Pinpoint the cell where the given text exists, returning its [X, Y] midpoint coordinate. 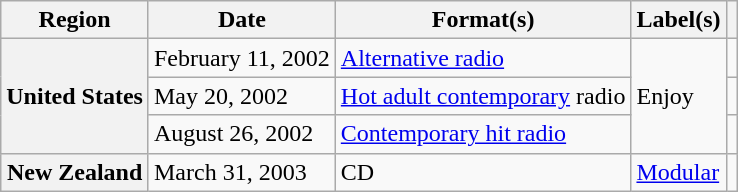
Date [242, 20]
CD [483, 172]
Contemporary hit radio [483, 134]
New Zealand [75, 172]
February 11, 2002 [242, 58]
May 20, 2002 [242, 96]
March 31, 2003 [242, 172]
Format(s) [483, 20]
Region [75, 20]
United States [75, 96]
Enjoy [678, 96]
August 26, 2002 [242, 134]
Hot adult contemporary radio [483, 96]
Modular [678, 172]
Label(s) [678, 20]
Alternative radio [483, 58]
